Capture the cell that displays the provided text and extract its (X, Y) central coordinate. 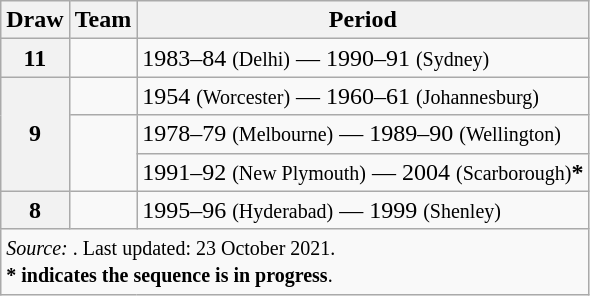
1983–84 (Delhi) — 1990–91 (Sydney) (363, 58)
Draw (35, 20)
Period (363, 20)
1978–79 (Melbourne) — 1989–90 (Wellington) (363, 134)
1991–92 (New Plymouth) — 2004 (Scarborough)* (363, 172)
8 (35, 210)
1995–96 (Hyderabad) — 1999 (Shenley) (363, 210)
11 (35, 58)
Source: . Last updated: 23 October 2021. * indicates the sequence is in progress. (295, 262)
Team (103, 20)
1954 (Worcester) — 1960–61 (Johannesburg) (363, 96)
9 (35, 134)
